From the cell containing the given text, extract its center point as [x, y] coordinate. 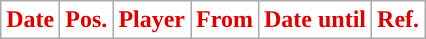
From [225, 20]
Ref. [398, 20]
Player [152, 20]
Pos. [86, 20]
Date until [314, 20]
Date [30, 20]
